Scan for the cell matching the given text and deliver its (x, y) coordinate at center. 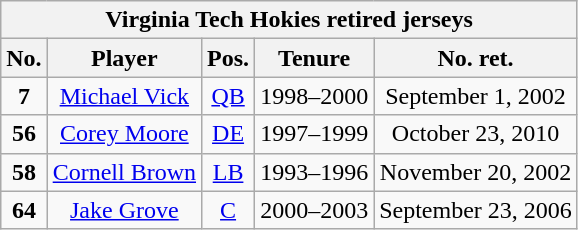
QB (228, 96)
October 23, 2010 (476, 134)
Virginia Tech Hokies retired jerseys (290, 20)
2000–2003 (314, 210)
Jake Grove (124, 210)
1998–2000 (314, 96)
56 (24, 134)
Corey Moore (124, 134)
DE (228, 134)
No. (24, 58)
Tenure (314, 58)
Player (124, 58)
September 23, 2006 (476, 210)
1997–1999 (314, 134)
September 1, 2002 (476, 96)
No. ret. (476, 58)
1993–1996 (314, 172)
Michael Vick (124, 96)
LB (228, 172)
C (228, 210)
Cornell Brown (124, 172)
58 (24, 172)
64 (24, 210)
November 20, 2002 (476, 172)
7 (24, 96)
Pos. (228, 58)
